Locate the cell with the specified text and output its [X, Y] center coordinate. 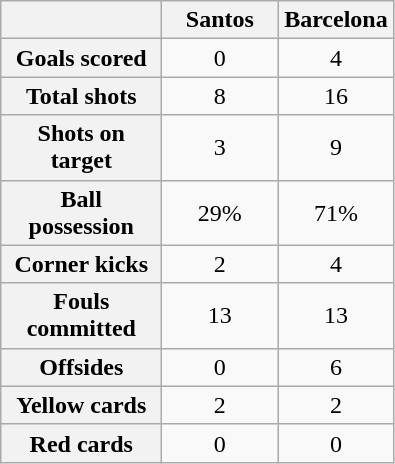
3 [220, 148]
Shots on target [82, 148]
Red cards [82, 443]
6 [336, 367]
Goals scored [82, 58]
Offsides [82, 367]
16 [336, 96]
9 [336, 148]
Santos [220, 20]
Barcelona [336, 20]
71% [336, 212]
8 [220, 96]
29% [220, 212]
Yellow cards [82, 405]
Ball possession [82, 212]
Fouls committed [82, 316]
Total shots [82, 96]
Corner kicks [82, 264]
